Find where the given text appears and provide that cell's center as (X, Y) coordinate. 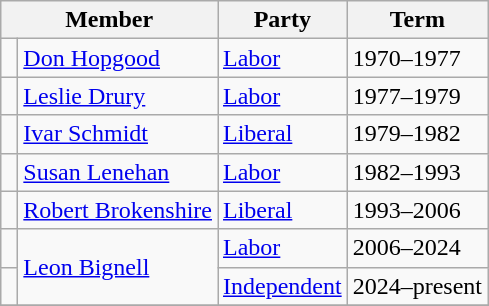
Leslie Drury (118, 96)
2024–present (417, 286)
1977–1979 (417, 96)
Independent (283, 286)
Leon Bignell (118, 267)
1993–2006 (417, 210)
Robert Brokenshire (118, 210)
Susan Lenehan (118, 172)
Don Hopgood (118, 58)
1979–1982 (417, 134)
Term (417, 20)
Ivar Schmidt (118, 134)
2006–2024 (417, 248)
1970–1977 (417, 58)
Member (110, 20)
1982–1993 (417, 172)
Party (283, 20)
